Pinpoint the cell where the given text exists, returning its [X, Y] midpoint coordinate. 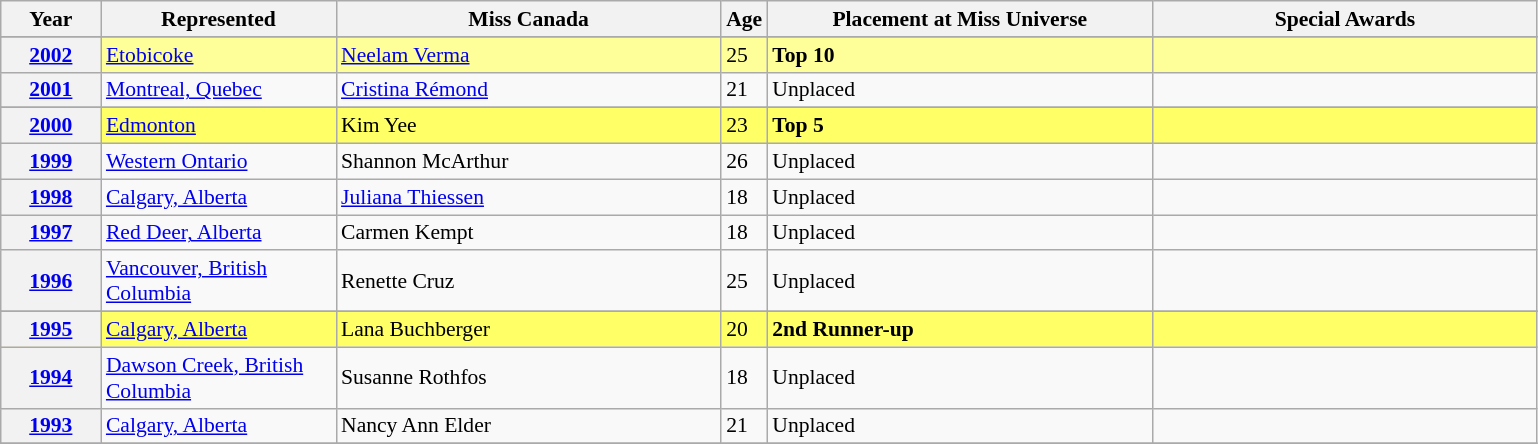
1995 [51, 330]
2nd Runner-up [960, 330]
Lana Buchberger [528, 330]
Vancouver, British Columbia [218, 282]
2001 [51, 90]
1998 [51, 197]
Kim Yee [528, 126]
Western Ontario [218, 162]
Top 10 [960, 55]
Top 5 [960, 126]
1996 [51, 282]
Montreal, Quebec [218, 90]
Dawson Creek, British Columbia [218, 378]
1997 [51, 233]
Etobicoke [218, 55]
Red Deer, Alberta [218, 233]
2002 [51, 55]
Renette Cruz [528, 282]
20 [744, 330]
Edmonton [218, 126]
Placement at Miss Universe [960, 19]
Represented [218, 19]
Miss Canada [528, 19]
Special Awards [1344, 19]
2000 [51, 126]
1993 [51, 426]
Year [51, 19]
Nancy Ann Elder [528, 426]
Shannon McArthur [528, 162]
Neelam Verma [528, 55]
Age [744, 19]
23 [744, 126]
Juliana Thiessen [528, 197]
26 [744, 162]
1999 [51, 162]
Cristina Rémond [528, 90]
Susanne Rothfos [528, 378]
1994 [51, 378]
Carmen Kempt [528, 233]
